Identify which cell holds the provided text, then report its [X, Y] central coordinate. 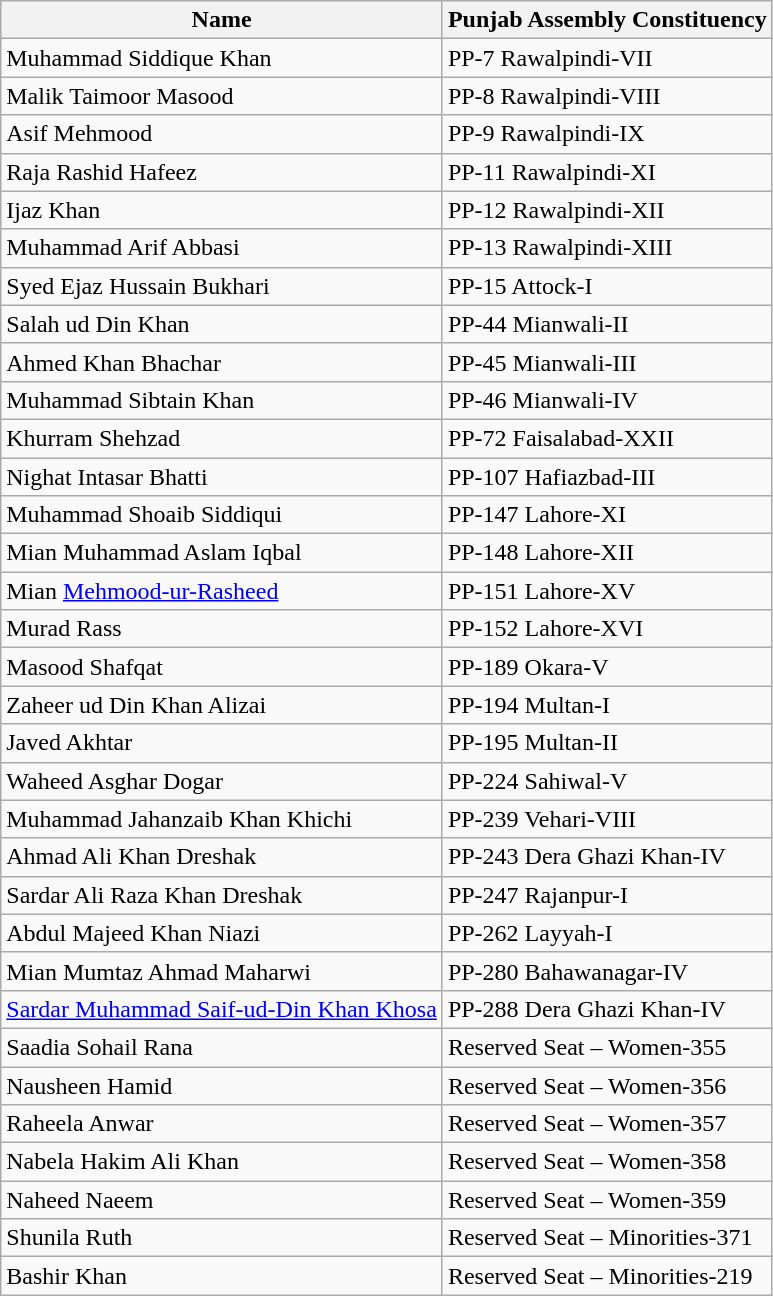
PP-8 Rawalpindi-VIII [607, 96]
PP-107 Hafiazbad-III [607, 477]
Mian Mehmood-ur-Rasheed [222, 591]
Raheela Anwar [222, 1124]
Reserved Seat – Women-357 [607, 1124]
Reserved Seat – Minorities-371 [607, 1238]
Ahmad Ali Khan Dreshak [222, 857]
Mian Mumtaz Ahmad Maharwi [222, 971]
Reserved Seat – Minorities-219 [607, 1276]
PP-280 Bahawanagar-IV [607, 971]
Muhammad Arif Abbasi [222, 248]
Ijaz Khan [222, 210]
PP-12 Rawalpindi-XII [607, 210]
Murad Rass [222, 629]
Punjab Assembly Constituency [607, 20]
Naheed Naeem [222, 1200]
Name [222, 20]
PP-72 Faisalabad-XXII [607, 438]
Sardar Ali Raza Khan Dreshak [222, 895]
Reserved Seat – Women-355 [607, 1047]
PP-46 Mianwali-IV [607, 400]
Nighat Intasar Bhatti [222, 477]
PP-189 Okara-V [607, 667]
PP-13 Rawalpindi-XIII [607, 248]
PP-195 Multan-II [607, 743]
Nabela Hakim Ali Khan [222, 1162]
PP-239 Vehari-VIII [607, 819]
Bashir Khan [222, 1276]
Reserved Seat – Women-356 [607, 1085]
PP-148 Lahore-XII [607, 553]
PP-151 Lahore-XV [607, 591]
Shunila Ruth [222, 1238]
Reserved Seat – Women-358 [607, 1162]
Muhammad Sibtain Khan [222, 400]
Abdul Majeed Khan Niazi [222, 933]
Raja Rashid Hafeez [222, 172]
PP-44 Mianwali-II [607, 324]
Masood Shafqat [222, 667]
Muhammad Jahanzaib Khan Khichi [222, 819]
Waheed Asghar Dogar [222, 781]
PP-7 Rawalpindi-VII [607, 58]
PP-11 Rawalpindi-XI [607, 172]
Salah ud Din Khan [222, 324]
PP-152 Lahore-XVI [607, 629]
Saadia Sohail Rana [222, 1047]
PP-147 Lahore-XI [607, 515]
Reserved Seat – Women-359 [607, 1200]
Ahmed Khan Bhachar [222, 362]
PP-262 Layyah-I [607, 933]
PP-194 Multan-I [607, 705]
Malik Taimoor Masood [222, 96]
PP-9 Rawalpindi-IX [607, 134]
Muhammad Siddique Khan [222, 58]
Nausheen Hamid [222, 1085]
Muhammad Shoaib Siddiqui [222, 515]
PP-224 Sahiwal-V [607, 781]
Sardar Muhammad Saif-ud-Din Khan Khosa [222, 1009]
PP-243 Dera Ghazi Khan-IV [607, 857]
Javed Akhtar [222, 743]
PP-247 Rajanpur-I [607, 895]
Zaheer ud Din Khan Alizai [222, 705]
Mian Muhammad Aslam Iqbal [222, 553]
PP-45 Mianwali-III [607, 362]
Syed Ejaz Hussain Bukhari [222, 286]
PP-15 Attock-I [607, 286]
Khurram Shehzad [222, 438]
PP-288 Dera Ghazi Khan-IV [607, 1009]
Asif Mehmood [222, 134]
